Search for the cell housing the specified text and yield its (X, Y) center coordinate. 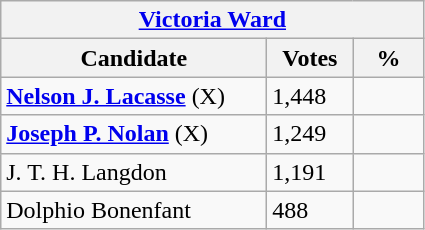
Victoria Ward (212, 20)
1,448 (310, 96)
1,191 (310, 172)
1,249 (310, 134)
Candidate (134, 58)
Nelson J. Lacasse (X) (134, 96)
% (388, 58)
Dolphio Bonenfant (134, 210)
Votes (310, 58)
Joseph P. Nolan (X) (134, 134)
J. T. H. Langdon (134, 172)
488 (310, 210)
